Scan for the cell matching the given text and deliver its (x, y) coordinate at center. 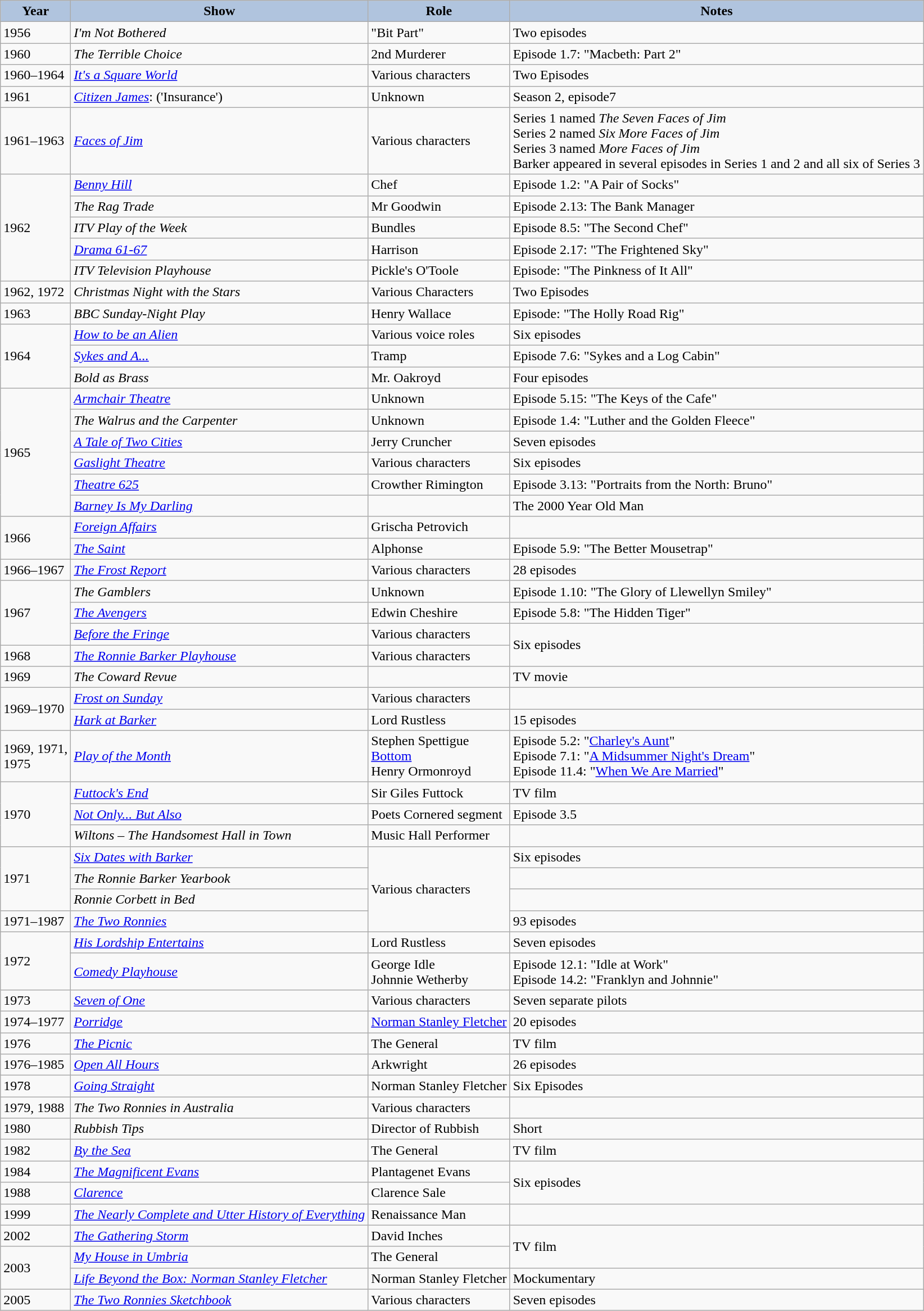
Episode 5.9: "The Better Mousetrap" (717, 548)
The Two Ronnies (219, 921)
Poets Cornered segment (439, 814)
A Tale of Two Cities (219, 442)
Edwin Cheshire (439, 613)
1976 (36, 1044)
David Inches (439, 1236)
Season 2, episode7 (717, 97)
Foreign Affairs (219, 527)
The Gamblers (219, 591)
Mr Goodwin (439, 206)
Before the Fringe (219, 634)
1966 (36, 538)
Sykes and A... (219, 356)
Clarence Sale (439, 1193)
1980 (36, 1129)
Futtock's End (219, 793)
Music Hall Performer (439, 836)
1956 (36, 33)
1964 (36, 356)
By the Sea (219, 1150)
ITV Play of the Week (219, 228)
Going Straight (219, 1086)
Mr. Oakroyd (439, 378)
His Lordship Entertains (219, 942)
Bold as Brass (219, 378)
28 episodes (717, 570)
The Saint (219, 548)
The Nearly Complete and Utter History of Everything (219, 1214)
Hark at Barker (219, 720)
Frost on Sunday (219, 698)
1970 (36, 814)
Play of the Month (219, 756)
Episode 5.2: "Charley's Aunt"Episode 7.1: "A Midsummer Night's Dream"Episode 11.4: "When We Are Married" (717, 756)
Episode 12.1: "Idle at Work"Episode 14.2: "Franklyn and Johnnie" (717, 971)
Four episodes (717, 378)
Faces of Jim (219, 140)
Two episodes (717, 33)
Six Dates with Barker (219, 857)
ITV Television Playhouse (219, 270)
Plantagenet Evans (439, 1172)
It's a Square World (219, 75)
Seven of One (219, 1000)
1966–1967 (36, 570)
Open All Hours (219, 1065)
Episode 8.5: "The Second Chef" (717, 228)
Various voice roles (439, 335)
Seven separate pilots (717, 1000)
Episode 2.17: "The Frightened Sky" (717, 249)
Wiltons – The Handsomest Hall in Town (219, 836)
1999 (36, 1214)
The Coward Revue (219, 677)
The Two Ronnies Sketchbook (219, 1300)
1976–1985 (36, 1065)
Life Beyond the Box: Norman Stanley Fletcher (219, 1278)
Episode 1.7: "Macbeth: Part 2" (717, 54)
1971–1987 (36, 921)
1978 (36, 1086)
1979, 1988 (36, 1108)
Episode 1.10: "The Glory of Llewellyn Smiley" (717, 591)
1960–1964 (36, 75)
The Two Ronnies in Australia (219, 1108)
1962 (36, 228)
Barney Is My Darling (219, 506)
1965 (36, 452)
"Bit Part" (439, 33)
The Ronnie Barker Yearbook (219, 878)
1969, 1971,1975 (36, 756)
2nd Murderer (439, 54)
Sir Giles Futtock (439, 793)
Show (219, 11)
Porridge (219, 1022)
1969 (36, 677)
Tramp (439, 356)
1988 (36, 1193)
The Frost Report (219, 570)
My House in Umbria (219, 1257)
1961 (36, 97)
Role (439, 11)
Six Episodes (717, 1086)
1969–1970 (36, 709)
Ronnie Corbett in Bed (219, 900)
Comedy Playhouse (219, 971)
The Gathering Storm (219, 1236)
Arkwright (439, 1065)
1982 (36, 1150)
The Ronnie Barker Playhouse (219, 656)
Benny Hill (219, 185)
1967 (36, 613)
Episode 3.13: "Portraits from the North: Bruno" (717, 484)
1984 (36, 1172)
93 episodes (717, 921)
Theatre 625 (219, 484)
Harrison (439, 249)
Crowther Rimington (439, 484)
The 2000 Year Old Man (717, 506)
2005 (36, 1300)
Rubbish Tips (219, 1129)
Chef (439, 185)
2002 (36, 1236)
Not Only... But Also (219, 814)
Episode 2.13: The Bank Manager (717, 206)
Renaissance Man (439, 1214)
The Rag Trade (219, 206)
Grischa Petrovich (439, 527)
The Avengers (219, 613)
Jerry Cruncher (439, 442)
Episode: "The Pinkness of It All" (717, 270)
Episode 5.15: "The Keys of the Cafe" (717, 399)
Bundles (439, 228)
26 episodes (717, 1065)
1962, 1972 (36, 292)
Clarence (219, 1193)
1963 (36, 313)
1961–1963 (36, 140)
TV movie (717, 677)
Armchair Theatre (219, 399)
Episode 7.6: "Sykes and a Log Cabin" (717, 356)
Episode: "The Holly Road Rig" (717, 313)
15 episodes (717, 720)
1972 (36, 961)
The Terrible Choice (219, 54)
How to be an Alien (219, 335)
Episode 1.2: "A Pair of Socks" (717, 185)
20 episodes (717, 1022)
1974–1977 (36, 1022)
Various Characters (439, 292)
George IdleJohnnie Wetherby (439, 971)
Alphonse (439, 548)
Drama 61-67 (219, 249)
Christmas Night with the Stars (219, 292)
Notes (717, 11)
Pickle's O'Toole (439, 270)
1973 (36, 1000)
Mockumentary (717, 1278)
Director of Rubbish (439, 1129)
Year (36, 11)
The Walrus and the Carpenter (219, 420)
Stephen SpettigueBottomHenry Ormonroyd (439, 756)
I'm Not Bothered (219, 33)
The Magnificent Evans (219, 1172)
Episode 3.5 (717, 814)
1960 (36, 54)
Episode 1.4: "Luther and the Golden Fleece" (717, 420)
2003 (36, 1268)
The Picnic (219, 1044)
Henry Wallace (439, 313)
Short (717, 1129)
Episode 5.8: "The Hidden Tiger" (717, 613)
1968 (36, 656)
Gaslight Theatre (219, 463)
BBC Sunday-Night Play (219, 313)
Citizen James: ('Insurance') (219, 97)
1971 (36, 878)
